Search for the cell housing the specified text and yield its [X, Y] center coordinate. 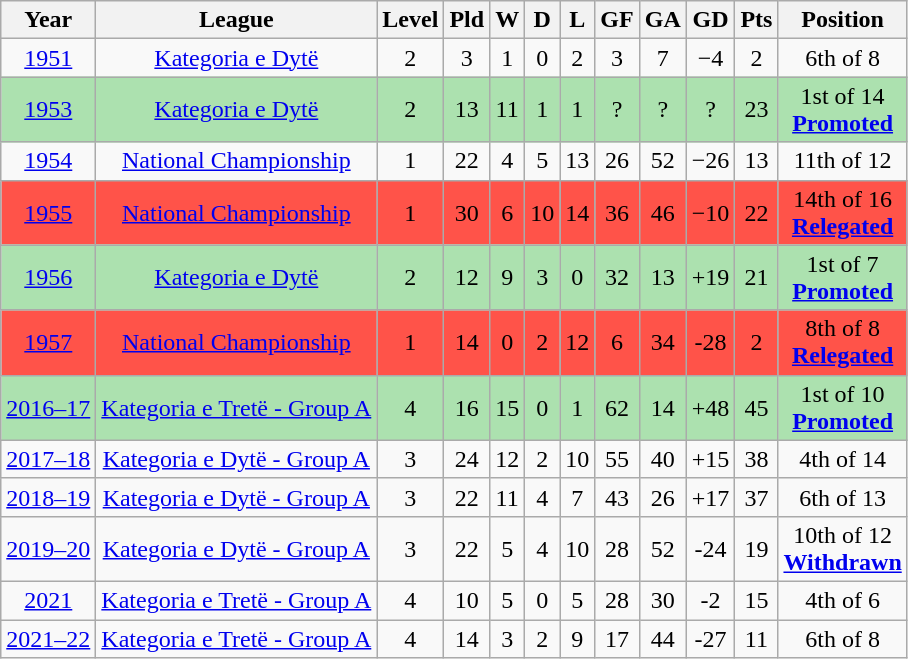
19 [756, 548]
GD [710, 20]
−10 [710, 212]
38 [756, 459]
W [508, 20]
17 [617, 639]
1954 [48, 161]
-28 [710, 342]
−4 [710, 58]
D [542, 20]
34 [662, 342]
11th of 12 [842, 161]
1955 [48, 212]
2017–18 [48, 459]
-24 [710, 548]
+15 [710, 459]
4th of 6 [842, 600]
Pts [756, 20]
+17 [710, 497]
1956 [48, 278]
1st of 10Promoted [842, 408]
−26 [710, 161]
+19 [710, 278]
2021 [48, 600]
Year [48, 20]
2016–17 [48, 408]
-2 [710, 600]
23 [756, 110]
1st of 7Promoted [842, 278]
Pld [467, 20]
Position [842, 20]
League [236, 20]
37 [756, 497]
2019–20 [48, 548]
62 [617, 408]
-27 [710, 639]
14th of 16Relegated [842, 212]
+48 [710, 408]
Level [410, 20]
46 [662, 212]
10th of 12Withdrawn [842, 548]
2021–22 [48, 639]
43 [617, 497]
GF [617, 20]
1st of 14Promoted [842, 110]
GA [662, 20]
45 [756, 408]
21 [756, 278]
40 [662, 459]
36 [617, 212]
4th of 14 [842, 459]
6th of 13 [842, 497]
2018–19 [48, 497]
24 [467, 459]
16 [467, 408]
32 [617, 278]
1951 [48, 58]
8th of 8Relegated [842, 342]
L [578, 20]
55 [617, 459]
1957 [48, 342]
44 [662, 639]
1953 [48, 110]
